Search for the cell housing the specified text and yield its (x, y) center coordinate. 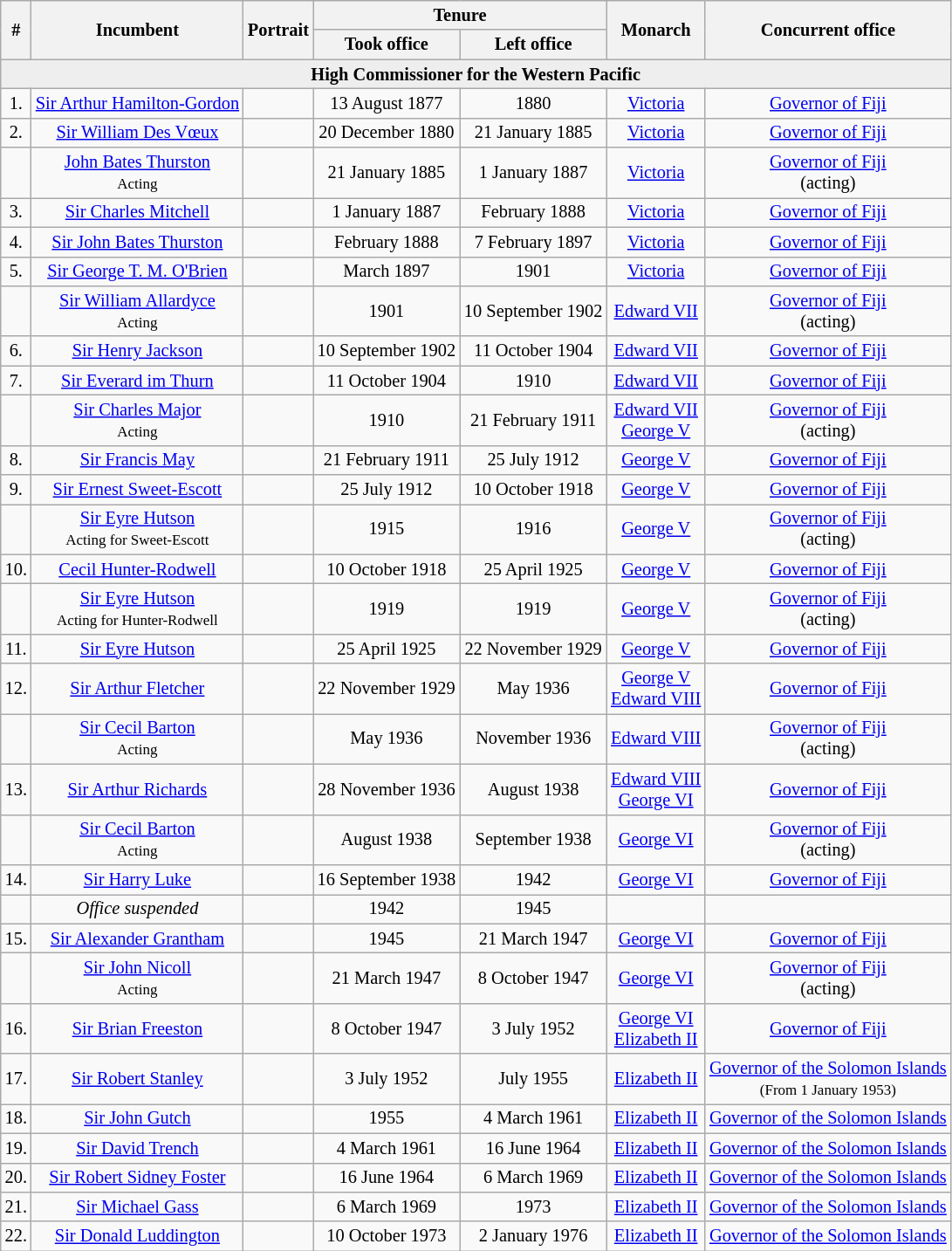
Sir John NicollActing (138, 978)
14. (16, 879)
Sir Everard im Thurn (138, 381)
Left office (533, 45)
Sir Brian Freeston (138, 1028)
Incumbent (138, 30)
March 1897 (387, 272)
10 October 1973 (387, 1236)
Sir Robert Sidney Foster (138, 1178)
Sir William Des Vœux (138, 133)
November 1936 (533, 739)
15. (16, 938)
3. (16, 212)
Concurrent office (828, 30)
1916 (533, 529)
9. (16, 490)
2. (16, 133)
17. (16, 1079)
20 December 1880 (387, 133)
Edward VIII (656, 739)
Sir Michael Gass (138, 1206)
13 August 1877 (387, 103)
16 September 1938 (387, 879)
Sir David Trench (138, 1148)
21. (16, 1206)
Took office (387, 45)
High Commissioner for the Western Pacific (476, 74)
7. (16, 381)
Monarch (656, 30)
Sir John Bates Thurston (138, 242)
6. (16, 351)
Sir Charles MajorActing (138, 420)
Sir Eyre Hutson Acting for Sweet-Escott (138, 529)
7 February 1897 (533, 242)
18. (16, 1118)
10. (16, 569)
13. (16, 789)
Sir John Gutch (138, 1118)
4. (16, 242)
Edward VIIGeorge V (656, 420)
Sir Charles Mitchell (138, 212)
Tenure (460, 15)
Sir George T. M. O'Brien (138, 272)
Sir Francis May (138, 460)
September 1938 (533, 840)
Sir Arthur Richards (138, 789)
Sir Arthur Hamilton-Gordon (138, 103)
# (16, 30)
Governor of the Solomon Islands(From 1 January 1953) (828, 1079)
Sir Arthur Fletcher (138, 689)
Sir Alexander Grantham (138, 938)
22. (16, 1236)
2 January 1976 (533, 1236)
20. (16, 1178)
Sir Eyre Hutson Acting for Hunter-Rodwell (138, 608)
19. (16, 1148)
Edward VIIIGeorge VI (656, 789)
July 1955 (533, 1079)
John Bates ThurstonActing (138, 173)
George VIElizabeth II (656, 1028)
Sir Henry Jackson (138, 351)
1955 (387, 1118)
Sir Eyre Hutson (138, 649)
1973 (533, 1206)
Sir Harry Luke (138, 879)
Sir Ernest Sweet-Escott (138, 490)
Sir William AllardyceActing (138, 311)
16. (16, 1028)
1. (16, 103)
1915 (387, 529)
George VEdward VIII (656, 689)
Office suspended (138, 909)
5. (16, 272)
1880 (533, 103)
Sir Robert Stanley (138, 1079)
12. (16, 689)
11. (16, 649)
8. (16, 460)
Portrait (278, 30)
Sir Donald Luddington (138, 1236)
28 November 1936 (387, 789)
Cecil Hunter-Rodwell (138, 569)
